Find where the given text appears and provide that cell's center as (X, Y) coordinate. 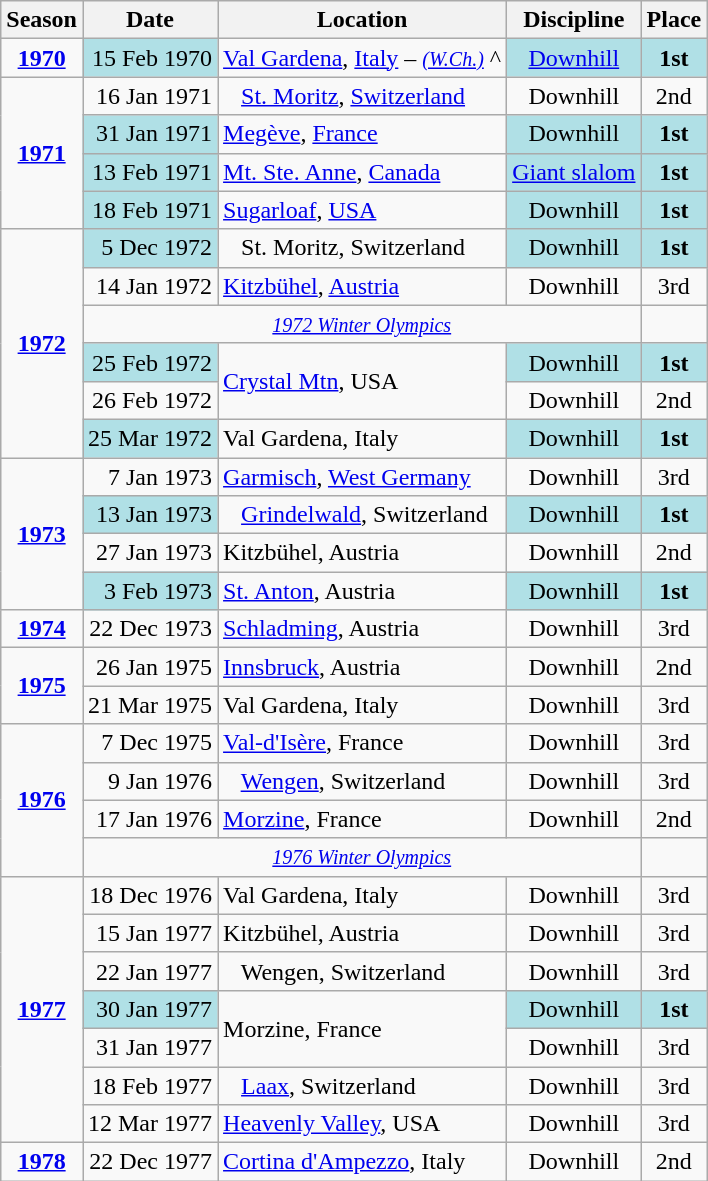
Place (674, 20)
Laax, Switzerland (362, 1085)
1971 (42, 153)
Discipline (574, 20)
31 Jan 1977 (150, 1047)
9 Jan 1976 (150, 781)
12 Mar 1977 (150, 1124)
Season (42, 20)
17 Jan 1976 (150, 819)
21 Mar 1975 (150, 705)
1973 (42, 534)
5 Dec 1972 (150, 248)
22 Dec 1977 (150, 1162)
Giant slalom (574, 172)
13 Feb 1971 (150, 172)
15 Jan 1977 (150, 933)
18 Dec 1976 (150, 895)
Heavenly Valley, USA (362, 1124)
15 Feb 1970 (150, 58)
1978 (42, 1162)
14 Jan 1972 (150, 286)
Schladming, Austria (362, 629)
Val Gardena, Italy – (W.Ch.) ^ (362, 58)
1976 Winter Olympics (362, 857)
Sugarloaf, USA (362, 210)
22 Jan 1977 (150, 971)
1977 (42, 1009)
30 Jan 1977 (150, 1009)
Innsbruck, Austria (362, 667)
1972 (42, 343)
18 Feb 1971 (150, 210)
Location (362, 20)
13 Jan 1973 (150, 515)
25 Feb 1972 (150, 362)
26 Feb 1972 (150, 400)
Mt. Ste. Anne, Canada (362, 172)
1970 (42, 58)
22 Dec 1973 (150, 629)
Megève, France (362, 134)
Val-d'Isère, France (362, 743)
Grindelwald, Switzerland (362, 515)
Crystal Mtn, USA (362, 381)
18 Feb 1977 (150, 1085)
7 Jan 1973 (150, 477)
7 Dec 1975 (150, 743)
1972 Winter Olympics (362, 324)
16 Jan 1971 (150, 96)
1975 (42, 686)
St. Anton, Austria (362, 591)
Garmisch, West Germany (362, 477)
25 Mar 1972 (150, 438)
Cortina d'Ampezzo, Italy (362, 1162)
Date (150, 20)
27 Jan 1973 (150, 553)
3 Feb 1973 (150, 591)
1974 (42, 629)
1976 (42, 800)
31 Jan 1971 (150, 134)
26 Jan 1975 (150, 667)
